Capture the cell that displays the provided text and extract its [x, y] central coordinate. 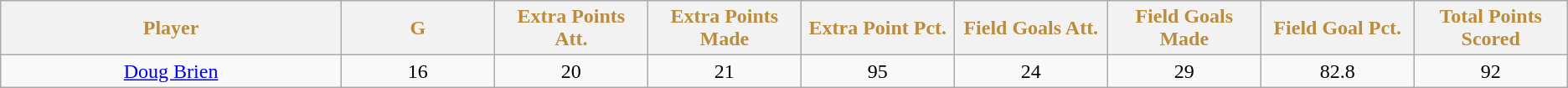
82.8 [1337, 71]
Doug Brien [171, 71]
Extra Points Att. [571, 28]
29 [1184, 71]
16 [417, 71]
Field Goals Made [1184, 28]
21 [724, 71]
Player [171, 28]
Field Goals Att. [1030, 28]
G [417, 28]
92 [1491, 71]
20 [571, 71]
95 [878, 71]
Extra Points Made [724, 28]
24 [1030, 71]
Total Points Scored [1491, 28]
Extra Point Pct. [878, 28]
Field Goal Pct. [1337, 28]
